Pinpoint the cell where the given text exists, returning its (x, y) midpoint coordinate. 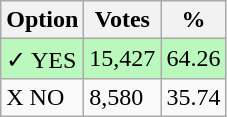
64.26 (194, 59)
% (194, 20)
35.74 (194, 97)
Votes (122, 20)
X NO (42, 97)
Option (42, 20)
✓ YES (42, 59)
15,427 (122, 59)
8,580 (122, 97)
